Extract the [X, Y] coordinate from the center of the cell holding the provided text.  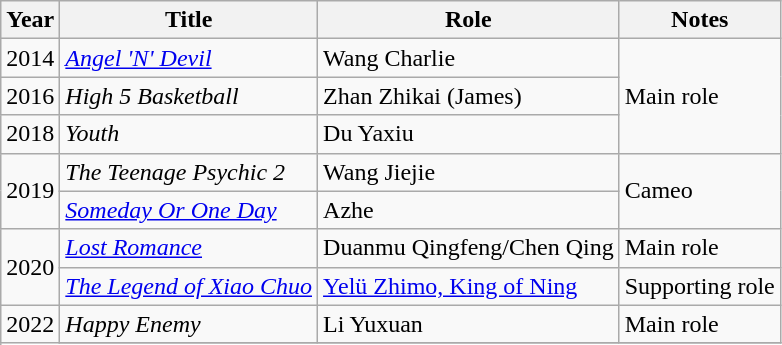
Someday Or One Day [189, 210]
Li Yuxuan [469, 324]
Notes [700, 20]
Cameo [700, 191]
Wang Charlie [469, 58]
2022 [30, 324]
Year [30, 20]
Lost Romance [189, 248]
2019 [30, 191]
The Legend of Xiao Chuo [189, 286]
Duanmu Qingfeng/Chen Qing [469, 248]
The Teenage Psychic 2 [189, 172]
Youth [189, 134]
2020 [30, 267]
2014 [30, 58]
High 5 Basketball [189, 96]
Wang Jiejie [469, 172]
Zhan Zhikai (James) [469, 96]
2016 [30, 96]
Supporting role [700, 286]
Angel 'N' Devil [189, 58]
Role [469, 20]
Du Yaxiu [469, 134]
Happy Enemy [189, 324]
Azhe [469, 210]
2018 [30, 134]
Yelü Zhimo, King of Ning [469, 286]
Title [189, 20]
